Pinpoint the cell where the given text exists, returning its (x, y) midpoint coordinate. 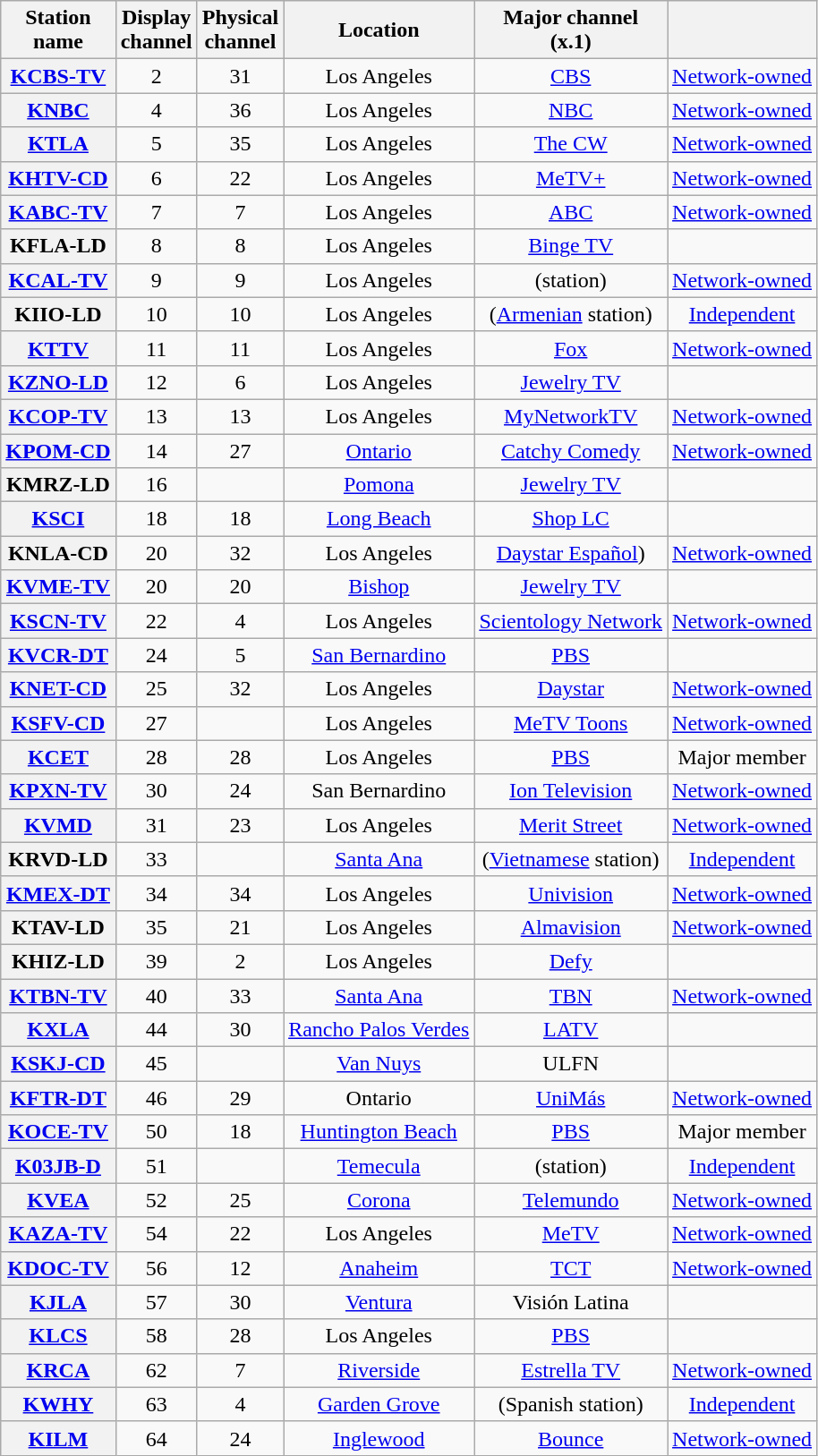
46 (156, 1098)
KWHY (58, 1404)
Displaychannel (156, 30)
CBS (571, 76)
(Spanish station) (571, 1404)
36 (240, 110)
Long Beach (379, 519)
50 (156, 1132)
KSCI (58, 519)
Pomona (379, 485)
The CW (571, 144)
KVEA (58, 1200)
Defy (571, 961)
Telemundo (571, 1200)
KCAL-TV (58, 280)
44 (156, 1030)
63 (156, 1404)
21 (240, 927)
45 (156, 1064)
KILM (58, 1438)
KMRZ-LD (58, 485)
Huntington Beach (379, 1132)
MeTV (571, 1234)
29 (240, 1098)
Fox (571, 348)
KFLA-LD (58, 246)
Visión Latina (571, 1302)
KHIZ-LD (58, 961)
64 (156, 1438)
Catchy Comedy (571, 450)
KCET (58, 757)
Daystar Español) (571, 553)
(Vietnamese station) (571, 859)
TCT (571, 1268)
ULFN (571, 1064)
KABC-TV (58, 212)
Scientology Network (571, 621)
40 (156, 996)
KXLA (58, 1030)
KRCA (58, 1370)
KPXN-TV (58, 791)
KJLA (58, 1302)
KSCN-TV (58, 621)
KMEX-DT (58, 893)
Van Nuys (379, 1064)
Estrella TV (571, 1370)
Stationname (58, 30)
KCBS-TV (58, 76)
58 (156, 1336)
14 (156, 450)
16 (156, 485)
(Armenian station) (571, 314)
KFTR-DT (58, 1098)
39 (156, 961)
KOCE-TV (58, 1132)
Riverside (379, 1370)
Inglewood (379, 1438)
KVCR-DT (58, 655)
KTTV (58, 348)
51 (156, 1166)
MeTV+ (571, 178)
KPOM-CD (58, 450)
KAZA-TV (58, 1234)
KHTV-CD (58, 178)
Bounce (571, 1438)
KNBC (58, 110)
Major channel(x.1) (571, 30)
KVMD (58, 825)
KSFV-CD (58, 723)
LATV (571, 1030)
54 (156, 1234)
UniMás (571, 1098)
56 (156, 1268)
KVME-TV (58, 587)
Ion Television (571, 791)
KLCS (58, 1336)
Binge TV (571, 246)
23 (240, 825)
MyNetworkTV (571, 416)
Merit Street (571, 825)
KNLA-CD (58, 553)
K03JB-D (58, 1166)
KCOP-TV (58, 416)
ABC (571, 212)
Temecula (379, 1166)
Location (379, 30)
Daystar (571, 689)
Almavision (571, 927)
MeTV Toons (571, 723)
Univision (571, 893)
KZNO-LD (58, 382)
KIIO-LD (58, 314)
KNET-CD (58, 689)
KDOC-TV (58, 1268)
Corona (379, 1200)
KTLA (58, 144)
Anaheim (379, 1268)
Shop LC (571, 519)
KSKJ-CD (58, 1064)
TBN (571, 996)
KTAV-LD (58, 927)
62 (156, 1370)
Rancho Palos Verdes (379, 1030)
57 (156, 1302)
NBC (571, 110)
Physicalchannel (240, 30)
52 (156, 1200)
Garden Grove (379, 1404)
Bishop (379, 587)
KRVD-LD (58, 859)
KTBN-TV (58, 996)
Ventura (379, 1302)
